Return the [x, y] coordinate for the center point of the cell that contains the specified text.  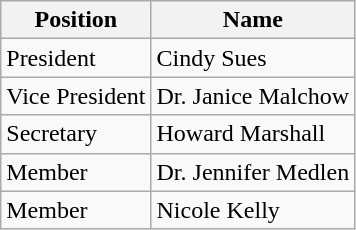
Nicole Kelly [253, 210]
Howard Marshall [253, 134]
Name [253, 20]
President [76, 58]
Secretary [76, 134]
Cindy Sues [253, 58]
Dr. Janice Malchow [253, 96]
Vice President [76, 96]
Position [76, 20]
Dr. Jennifer Medlen [253, 172]
